Extract the [x, y] coordinate from the center of the cell holding the provided text.  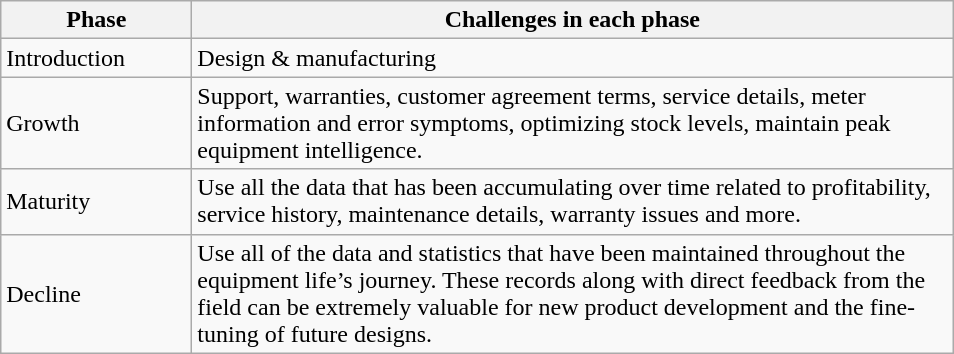
Design & manufacturing [572, 58]
Introduction [96, 58]
Use all the data that has been accumulating over time related to profitability, service history, maintenance details, warranty issues and more. [572, 202]
Growth [96, 123]
Challenges in each phase [572, 20]
Maturity [96, 202]
Decline [96, 294]
Phase [96, 20]
